Extract the (x, y) coordinate from the center of the cell holding the provided text.  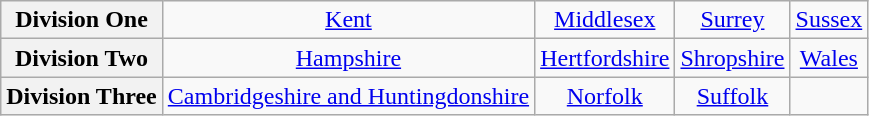
Division Two (82, 58)
Surrey (732, 20)
Kent (348, 20)
Wales (829, 58)
Norfolk (605, 96)
Cambridgeshire and Huntingdonshire (348, 96)
Hampshire (348, 58)
Shropshire (732, 58)
Sussex (829, 20)
Division Three (82, 96)
Hertfordshire (605, 58)
Suffolk (732, 96)
Middlesex (605, 20)
Division One (82, 20)
